Determine the [x, y] coordinate at the center of the cell enclosing the given text.  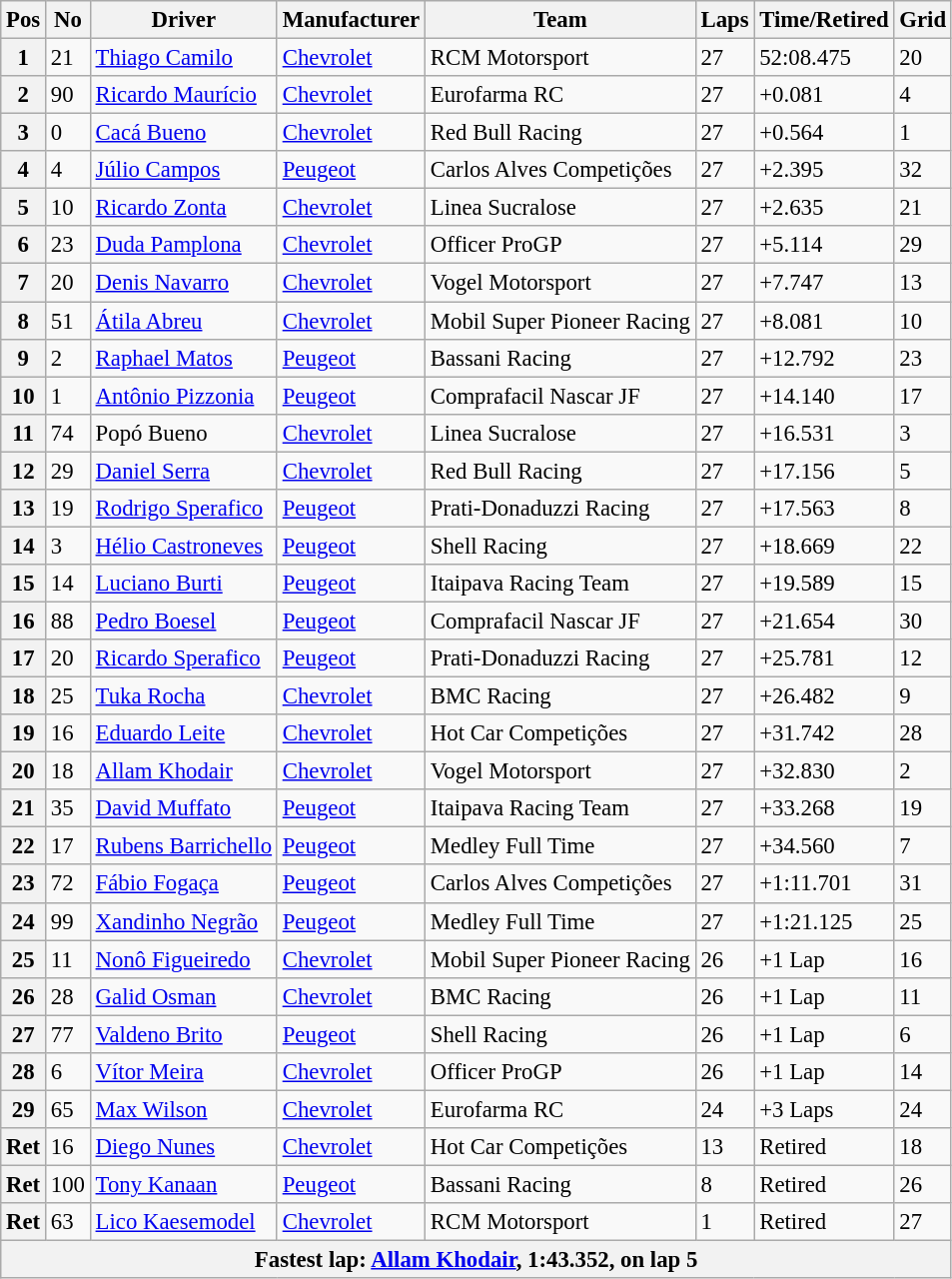
Lico Kaesemodel [184, 1222]
Júlio Campos [184, 170]
88 [68, 621]
Fastest lap: Allam Khodair, 1:43.352, on lap 5 [476, 1260]
52:08.475 [824, 58]
32 [923, 170]
Thiago Camilo [184, 58]
+34.560 [824, 846]
Galid Osman [184, 996]
+19.589 [824, 584]
+25.781 [824, 658]
+32.830 [824, 771]
+17.156 [824, 471]
Tony Kanaan [184, 1184]
+0.564 [824, 133]
Ricardo Zonta [184, 208]
+5.114 [824, 245]
Cacá Bueno [184, 133]
+1:21.125 [824, 921]
65 [68, 1109]
Rodrigo Sperafico [184, 509]
+33.268 [824, 808]
Luciano Burti [184, 584]
Allam Khodair [184, 771]
+16.531 [824, 433]
+17.563 [824, 509]
Max Wilson [184, 1109]
Daniel Serra [184, 471]
+2.395 [824, 170]
Denis Navarro [184, 283]
74 [68, 433]
+7.747 [824, 283]
+26.482 [824, 696]
35 [68, 808]
99 [68, 921]
72 [68, 884]
30 [923, 621]
Rubens Barrichello [184, 846]
0 [68, 133]
Manufacturer [351, 20]
Átila Abreu [184, 321]
Time/Retired [824, 20]
Pos [24, 20]
Driver [184, 20]
+3 Laps [824, 1109]
90 [68, 95]
Raphael Matos [184, 358]
+2.635 [824, 208]
+31.742 [824, 733]
+12.792 [824, 358]
Diego Nunes [184, 1147]
Pedro Boesel [184, 621]
+0.081 [824, 95]
Fábio Fogaça [184, 884]
Laps [725, 20]
Eduardo Leite [184, 733]
Antônio Pizzonia [184, 396]
Xandinho Negrão [184, 921]
Ricardo Sperafico [184, 658]
77 [68, 1034]
Hélio Castroneves [184, 546]
+21.654 [824, 621]
+1:11.701 [824, 884]
63 [68, 1222]
Grid [923, 20]
Ricardo Maurício [184, 95]
Tuka Rocha [184, 696]
Duda Pamplona [184, 245]
No [68, 20]
Nonô Figueiredo [184, 959]
+8.081 [824, 321]
100 [68, 1184]
+18.669 [824, 546]
+14.140 [824, 396]
Team [561, 20]
31 [923, 884]
Vítor Meira [184, 1072]
51 [68, 321]
Valdeno Brito [184, 1034]
Popó Bueno [184, 433]
David Muffato [184, 808]
